Pinpoint the cell where the given text exists, returning its (X, Y) midpoint coordinate. 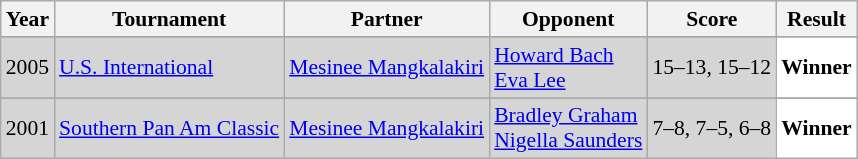
15–13, 15–12 (712, 68)
U.S. International (169, 68)
Bradley Graham Nigella Saunders (568, 128)
2001 (28, 128)
Howard Bach Eva Lee (568, 68)
7–8, 7–5, 6–8 (712, 128)
Score (712, 19)
2005 (28, 68)
Southern Pan Am Classic (169, 128)
Year (28, 19)
Result (816, 19)
Tournament (169, 19)
Partner (386, 19)
Opponent (568, 19)
